Identify which cell holds the provided text, then report its [x, y] central coordinate. 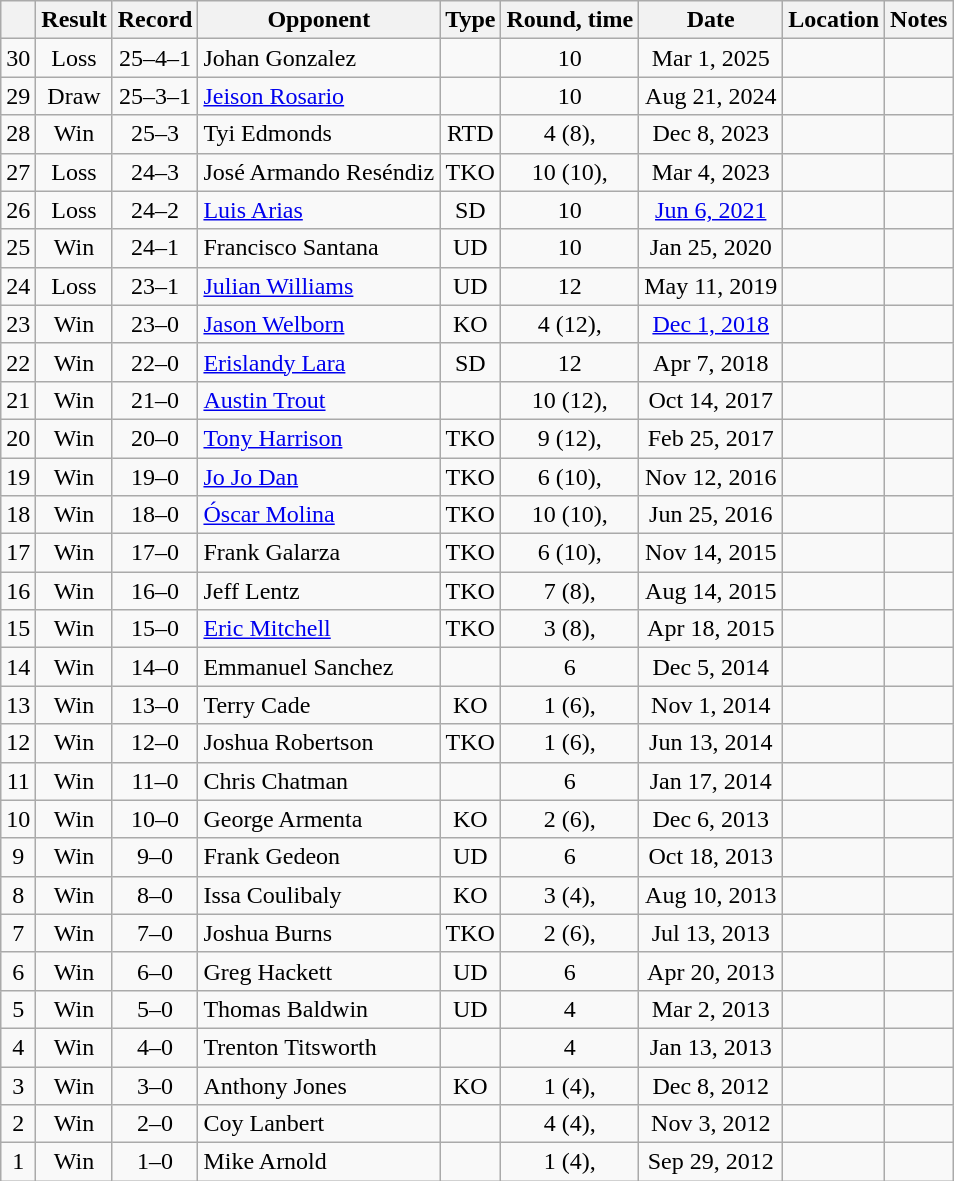
Issa Coulibaly [319, 895]
25 [18, 248]
Opponent [319, 20]
Anthony Jones [319, 1085]
8 [18, 895]
Apr 7, 2018 [711, 362]
23–1 [155, 286]
7 [18, 933]
10–0 [155, 819]
14–0 [155, 667]
3 (8), [570, 629]
9 (12), [570, 438]
Jan 25, 2020 [711, 248]
Francisco Santana [319, 248]
18–0 [155, 515]
Trenton Titsworth [319, 1047]
Frank Galarza [319, 553]
15 [18, 629]
16 [18, 591]
Nov 3, 2012 [711, 1124]
Feb 25, 2017 [711, 438]
Jo Jo Dan [319, 477]
Round, time [570, 20]
Nov 1, 2014 [711, 705]
10 (12), [570, 400]
17–0 [155, 553]
16–0 [155, 591]
Chris Chatman [319, 781]
11–0 [155, 781]
28 [18, 134]
Jeff Lentz [319, 591]
1 [18, 1162]
23 [18, 324]
Jason Welborn [319, 324]
Coy Lanbert [319, 1124]
Aug 21, 2024 [711, 96]
Oct 14, 2017 [711, 400]
Oct 18, 2013 [711, 857]
23–0 [155, 324]
Record [155, 20]
12–0 [155, 743]
Dec 5, 2014 [711, 667]
5 [18, 1009]
4 (12), [570, 324]
Mar 4, 2023 [711, 172]
Eric Mitchell [319, 629]
Thomas Baldwin [319, 1009]
Dec 6, 2013 [711, 819]
Jul 13, 2013 [711, 933]
Jun 25, 2016 [711, 515]
Aug 10, 2013 [711, 895]
11 [18, 781]
19–0 [155, 477]
9 [18, 857]
Notes [919, 20]
Joshua Robertson [319, 743]
Mar 1, 2025 [711, 58]
Nov 12, 2016 [711, 477]
Joshua Burns [319, 933]
Tony Harrison [319, 438]
2 [18, 1124]
George Armenta [319, 819]
8–0 [155, 895]
José Armando Reséndiz [319, 172]
Nov 14, 2015 [711, 553]
3 [18, 1085]
24–2 [155, 210]
Mar 2, 2013 [711, 1009]
Location [834, 20]
25–4–1 [155, 58]
9–0 [155, 857]
Terry Cade [319, 705]
Frank Gedeon [319, 857]
3 (4), [570, 895]
Jan 13, 2013 [711, 1047]
19 [18, 477]
21 [18, 400]
Apr 20, 2013 [711, 971]
17 [18, 553]
Tyi Edmonds [319, 134]
Jun 13, 2014 [711, 743]
Greg Hackett [319, 971]
Sep 29, 2012 [711, 1162]
Aug 14, 2015 [711, 591]
Result [74, 20]
Mike Arnold [319, 1162]
13–0 [155, 705]
4 (8), [570, 134]
4–0 [155, 1047]
Draw [74, 96]
3–0 [155, 1085]
1–0 [155, 1162]
15–0 [155, 629]
14 [18, 667]
20–0 [155, 438]
May 11, 2019 [711, 286]
24 [18, 286]
Date [711, 20]
18 [18, 515]
Jeison Rosario [319, 96]
Julian Williams [319, 286]
2–0 [155, 1124]
Dec 1, 2018 [711, 324]
Jun 6, 2021 [711, 210]
29 [18, 96]
Erislandy Lara [319, 362]
Óscar Molina [319, 515]
5–0 [155, 1009]
Dec 8, 2023 [711, 134]
Luis Arias [319, 210]
25–3–1 [155, 96]
Johan Gonzalez [319, 58]
Austin Trout [319, 400]
25–3 [155, 134]
20 [18, 438]
27 [18, 172]
6–0 [155, 971]
22 [18, 362]
7 (8), [570, 591]
22–0 [155, 362]
26 [18, 210]
Type [470, 20]
Apr 18, 2015 [711, 629]
RTD [470, 134]
Dec 8, 2012 [711, 1085]
24–3 [155, 172]
30 [18, 58]
13 [18, 705]
4 (4), [570, 1124]
21–0 [155, 400]
7–0 [155, 933]
Emmanuel Sanchez [319, 667]
Jan 17, 2014 [711, 781]
24–1 [155, 248]
